From the cell containing the given text, extract its center point as (X, Y) coordinate. 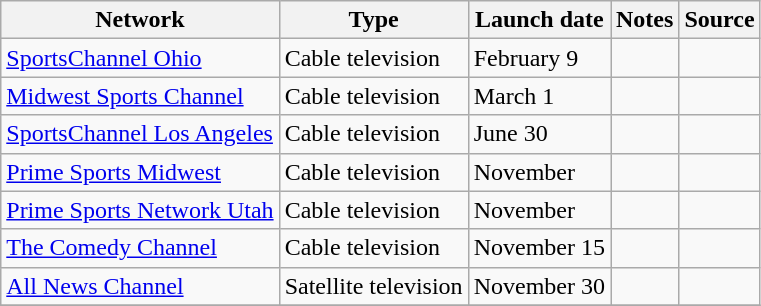
Prime Sports Network Utah (140, 210)
November 30 (539, 286)
All News Channel (140, 286)
SportsChannel Los Angeles (140, 134)
Satellite television (374, 286)
Midwest Sports Channel (140, 96)
SportsChannel Ohio (140, 58)
June 30 (539, 134)
Network (140, 20)
March 1 (539, 96)
Launch date (539, 20)
Type (374, 20)
The Comedy Channel (140, 248)
Notes (644, 20)
Prime Sports Midwest (140, 172)
February 9 (539, 58)
Source (720, 20)
November 15 (539, 248)
